Find where the given text appears and provide that cell's center as [x, y] coordinate. 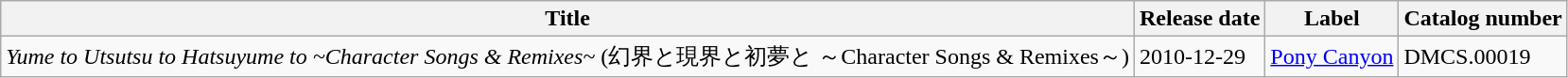
2010-12-29 [1199, 56]
Label [1332, 19]
Catalog number [1483, 19]
DMCS.00019 [1483, 56]
Release date [1199, 19]
Title [567, 19]
Yume to Utsutsu to Hatsuyume to ~Character Songs & Remixes~ (幻界と現界と初夢と ～Character Songs & Remixes～) [567, 56]
Pony Canyon [1332, 56]
